For the text-containing cell, return its midpoint in (x, y) coordinate format. 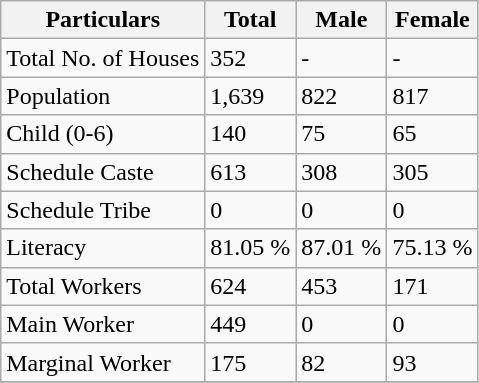
81.05 % (250, 248)
Marginal Worker (103, 362)
65 (432, 134)
175 (250, 362)
Schedule Tribe (103, 210)
Total (250, 20)
817 (432, 96)
Population (103, 96)
624 (250, 286)
Total Workers (103, 286)
87.01 % (342, 248)
Literacy (103, 248)
Main Worker (103, 324)
Child (0-6) (103, 134)
75.13 % (432, 248)
Total No. of Houses (103, 58)
Male (342, 20)
93 (432, 362)
449 (250, 324)
75 (342, 134)
305 (432, 172)
352 (250, 58)
140 (250, 134)
Female (432, 20)
308 (342, 172)
1,639 (250, 96)
822 (342, 96)
453 (342, 286)
171 (432, 286)
Particulars (103, 20)
613 (250, 172)
Schedule Caste (103, 172)
82 (342, 362)
